From the cell containing the given text, extract its center point as (X, Y) coordinate. 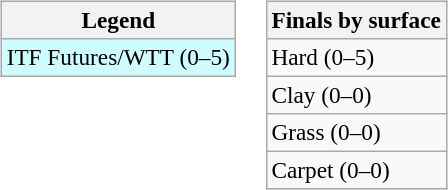
Carpet (0–0) (356, 171)
Finals by surface (356, 20)
Clay (0–0) (356, 95)
Grass (0–0) (356, 133)
ITF Futures/WTT (0–5) (118, 57)
Hard (0–5) (356, 57)
Legend (118, 20)
